Determine the (X, Y) coordinate at the center of the cell enclosing the given text.  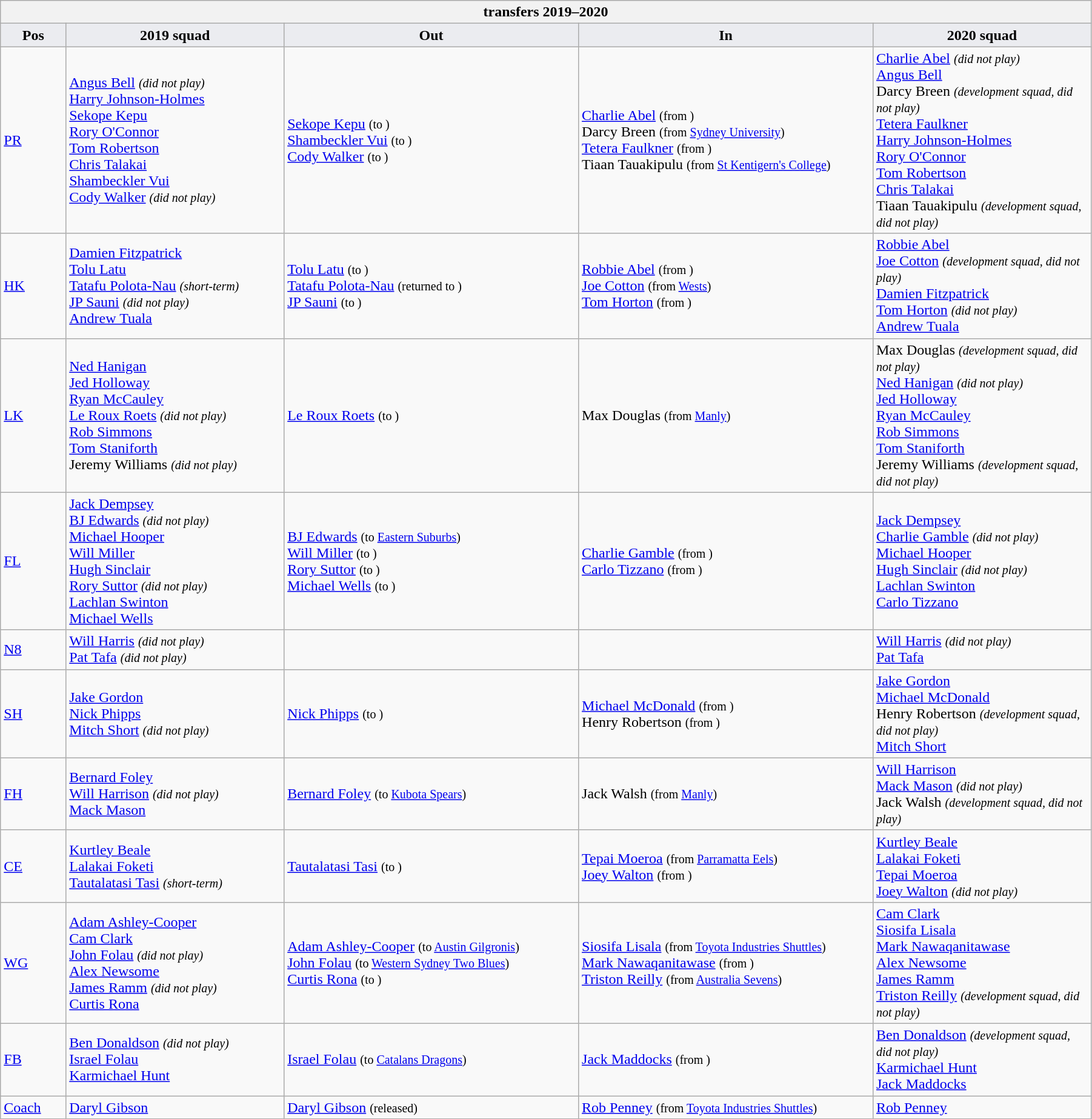
Adam Ashley-Cooper (to Austin Gilgronis) John Folau (to Western Sydney Two Blues) Curtis Rona (to ) (431, 963)
Jack Dempsey BJ Edwards (did not play) Michael Hooper Will Miller Hugh Sinclair Rory Suttor (did not play) Lachlan Swinton Michael Wells (175, 561)
PR (33, 140)
Jack Dempsey Charlie Gamble (did not play) Michael Hooper Hugh Sinclair (did not play) Lachlan Swinton Carlo Tizzano (982, 561)
Coach (33, 1107)
Will Harris (did not play) Pat Tafa (982, 650)
Kurtley Beale Lalakai Foketi Tautalatasi Tasi (short-term) (175, 866)
FL (33, 561)
LK (33, 415)
Angus Bell (did not play) Harry Johnson-Holmes Sekope Kepu Rory O'Connor Tom Robertson Chris Talakai Shambeckler Vui Cody Walker (did not play) (175, 140)
Robbie Abel (from ) Joe Cotton (from Wests) Tom Horton (from ) (726, 286)
Tautalatasi Tasi (to ) (431, 866)
Adam Ashley-Cooper Cam Clark John Folau (did not play) Alex Newsome James Ramm (did not play) Curtis Rona (175, 963)
Robbie Abel Joe Cotton (development squad, did not play) Damien Fitzpatrick Tom Horton (did not play) Andrew Tuala (982, 286)
Damien Fitzpatrick Tolu Latu Tatafu Polota-Nau (short-term) JP Sauni (did not play) Andrew Tuala (175, 286)
Siosifa Lisala (from Toyota Industries Shuttles) Mark Nawaqanitawase (from ) Triston Reilly (from Australia Sevens) (726, 963)
HK (33, 286)
Will Harris (did not play) Pat Tafa (did not play) (175, 650)
CE (33, 866)
Ned Hanigan Jed Holloway Ryan McCauley Le Roux Roets (did not play) Rob Simmons Tom Staniforth Jeremy Williams (did not play) (175, 415)
Rob Penney (from Toyota Industries Shuttles) (726, 1107)
Bernard Foley (to Kubota Spears) (431, 794)
Pos (33, 35)
Charlie Gamble (from ) Carlo Tizzano (from ) (726, 561)
Ben Donaldson (did not play) Israel Folau Karmichael Hunt (175, 1060)
Daryl Gibson (released) (431, 1107)
Le Roux Roets (to ) (431, 415)
Max Douglas (from Manly) (726, 415)
Jake Gordon Nick Phipps Mitch Short (did not play) (175, 713)
2020 squad (982, 35)
FB (33, 1060)
Out (431, 35)
Michael McDonald (from ) Henry Robertson (from ) (726, 713)
Bernard Foley Will Harrison (did not play) Mack Mason (175, 794)
Ben Donaldson (development squad, did not play) Karmichael Hunt Jack Maddocks (982, 1060)
Tepai Moeroa (from Parramatta Eels) Joey Walton (from ) (726, 866)
Jack Walsh (from Manly) (726, 794)
Rob Penney (982, 1107)
Jack Maddocks (from ) (726, 1060)
SH (33, 713)
transfers 2019–2020 (546, 12)
Daryl Gibson (175, 1107)
FH (33, 794)
BJ Edwards (to Eastern Suburbs) Will Miller (to ) Rory Suttor (to ) Michael Wells (to ) (431, 561)
Cam Clark Siosifa Lisala Mark Nawaqanitawase Alex Newsome James Ramm Triston Reilly (development squad, did not play) (982, 963)
Sekope Kepu (to ) Shambeckler Vui (to ) Cody Walker (to ) (431, 140)
WG (33, 963)
N8 (33, 650)
Kurtley Beale Lalakai Foketi Tepai Moeroa Joey Walton (did not play) (982, 866)
Charlie Abel (from ) Darcy Breen (from Sydney University) Tetera Faulkner (from ) Tiaan Tauakipulu (from St Kentigern's College) (726, 140)
2019 squad (175, 35)
Israel Folau (to Catalans Dragons) (431, 1060)
In (726, 35)
Will Harrison Mack Mason (did not play) Jack Walsh (development squad, did not play) (982, 794)
Jake Gordon Michael McDonald Henry Robertson (development squad, did not play) Mitch Short (982, 713)
Tolu Latu (to ) Tatafu Polota-Nau (returned to ) JP Sauni (to ) (431, 286)
Nick Phipps (to ) (431, 713)
